Find where the given text appears and provide that cell's center as [x, y] coordinate. 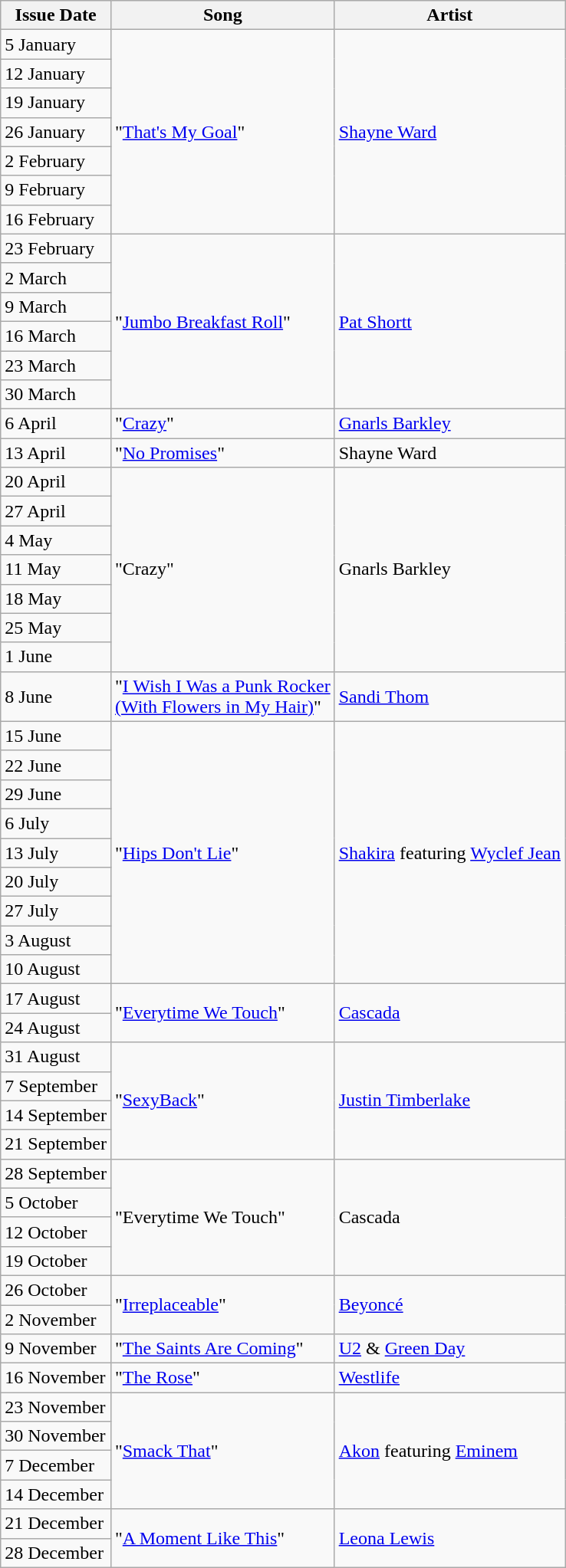
19 October [56, 1261]
18 May [56, 599]
16 February [56, 219]
30 March [56, 395]
U2 & Green Day [449, 1349]
5 January [56, 44]
"The Saints Are Coming" [222, 1349]
"That's My Goal" [222, 132]
10 August [56, 969]
1 June [56, 657]
"Smack That" [222, 1451]
"A Moment Like This" [222, 1538]
"The Rose" [222, 1378]
Justin Timberlake [449, 1101]
16 November [56, 1378]
12 January [56, 74]
Shakira featuring Wyclef Jean [449, 852]
25 May [56, 628]
26 October [56, 1290]
23 February [56, 248]
28 December [56, 1553]
Akon featuring Eminem [449, 1451]
Beyoncé [449, 1304]
Issue Date [56, 15]
13 April [56, 453]
21 September [56, 1144]
7 September [56, 1086]
27 April [56, 511]
15 June [56, 736]
13 July [56, 853]
"Jumbo Breakfast Roll" [222, 321]
2 February [56, 161]
3 August [56, 940]
"I Wish I Was a Punk Rocker(With Flowers in My Hair)" [222, 696]
23 November [56, 1407]
"Irreplaceable" [222, 1304]
2 November [56, 1319]
11 May [56, 569]
30 November [56, 1436]
19 January [56, 103]
Leona Lewis [449, 1538]
"SexyBack" [222, 1101]
26 January [56, 132]
"Hips Don't Lie" [222, 852]
5 October [56, 1202]
9 November [56, 1349]
4 May [56, 540]
6 April [56, 424]
23 March [56, 366]
16 March [56, 336]
9 February [56, 190]
29 June [56, 794]
Song [222, 15]
17 August [56, 999]
20 April [56, 482]
22 June [56, 765]
14 December [56, 1494]
2 March [56, 277]
31 August [56, 1057]
Artist [449, 15]
20 July [56, 882]
14 September [56, 1115]
24 August [56, 1028]
28 September [56, 1173]
21 December [56, 1524]
Westlife [449, 1378]
8 June [56, 696]
Pat Shortt [449, 321]
7 December [56, 1465]
27 July [56, 911]
12 October [56, 1232]
6 July [56, 823]
Sandi Thom [449, 696]
"No Promises" [222, 453]
9 March [56, 307]
